Identify which cell holds the provided text, then report its (x, y) central coordinate. 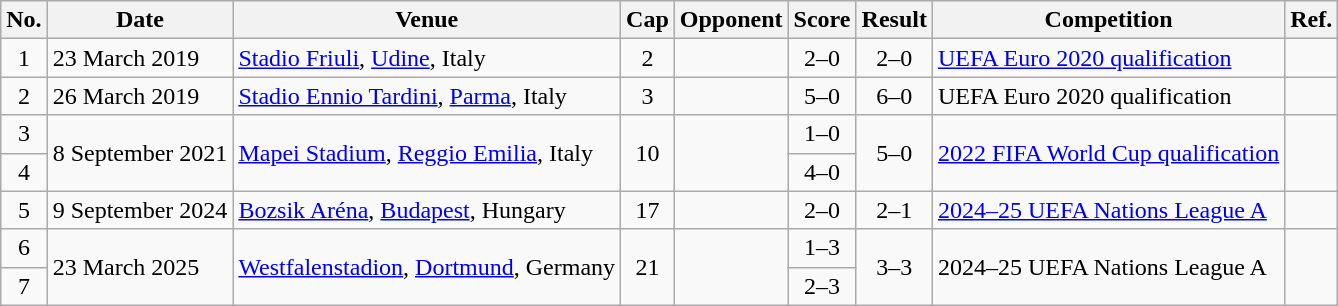
2022 FIFA World Cup qualification (1108, 153)
1 (24, 58)
Date (140, 20)
1–0 (822, 134)
Result (894, 20)
2–1 (894, 210)
Stadio Ennio Tardini, Parma, Italy (427, 96)
23 March 2019 (140, 58)
17 (648, 210)
Bozsik Aréna, Budapest, Hungary (427, 210)
8 September 2021 (140, 153)
4 (24, 172)
6 (24, 248)
1–3 (822, 248)
7 (24, 286)
4–0 (822, 172)
23 March 2025 (140, 267)
Score (822, 20)
Ref. (1312, 20)
Mapei Stadium, Reggio Emilia, Italy (427, 153)
26 March 2019 (140, 96)
6–0 (894, 96)
21 (648, 267)
2–3 (822, 286)
Opponent (731, 20)
3–3 (894, 267)
Competition (1108, 20)
Venue (427, 20)
Stadio Friuli, Udine, Italy (427, 58)
10 (648, 153)
9 September 2024 (140, 210)
Westfalenstadion, Dortmund, Germany (427, 267)
5 (24, 210)
Cap (648, 20)
No. (24, 20)
